Locate the cell with the specified text and output its [x, y] center coordinate. 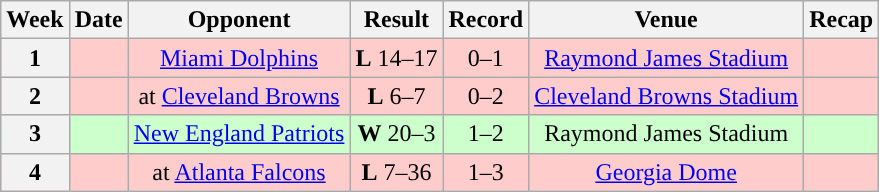
L 6–7 [396, 96]
1–3 [486, 172]
1–2 [486, 134]
Date [98, 20]
W 20–3 [396, 134]
Venue [666, 20]
Opponent [239, 20]
L 7–36 [396, 172]
New England Patriots [239, 134]
3 [35, 134]
Cleveland Browns Stadium [666, 96]
1 [35, 58]
Result [396, 20]
Record [486, 20]
2 [35, 96]
4 [35, 172]
Miami Dolphins [239, 58]
at Cleveland Browns [239, 96]
Recap [842, 20]
Georgia Dome [666, 172]
0–2 [486, 96]
at Atlanta Falcons [239, 172]
0–1 [486, 58]
L 14–17 [396, 58]
Week [35, 20]
